Provide the [x, y] coordinate of the cell's center where the given text is located.  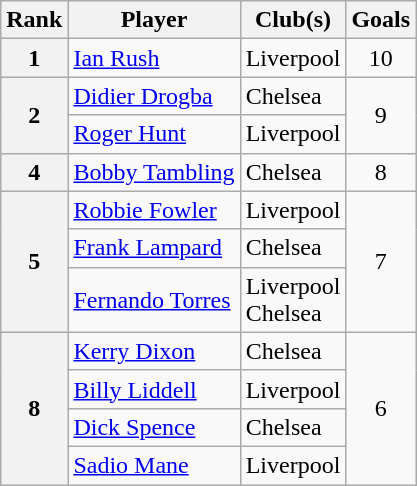
4 [34, 172]
Billy Liddell [154, 389]
Bobby Tambling [154, 172]
Goals [381, 20]
9 [381, 115]
Roger Hunt [154, 134]
Ian Rush [154, 58]
Rank [34, 20]
Player [154, 20]
6 [381, 408]
Kerry Dixon [154, 351]
10 [381, 58]
Sadio Mane [154, 465]
Fernando Torres [154, 300]
1 [34, 58]
2 [34, 115]
LiverpoolChelsea [293, 300]
Dick Spence [154, 427]
Didier Drogba [154, 96]
5 [34, 262]
Club(s) [293, 20]
Frank Lampard [154, 248]
7 [381, 262]
Robbie Fowler [154, 210]
